Detect which cell encompasses the target text, then output its (x, y) center coordinate. 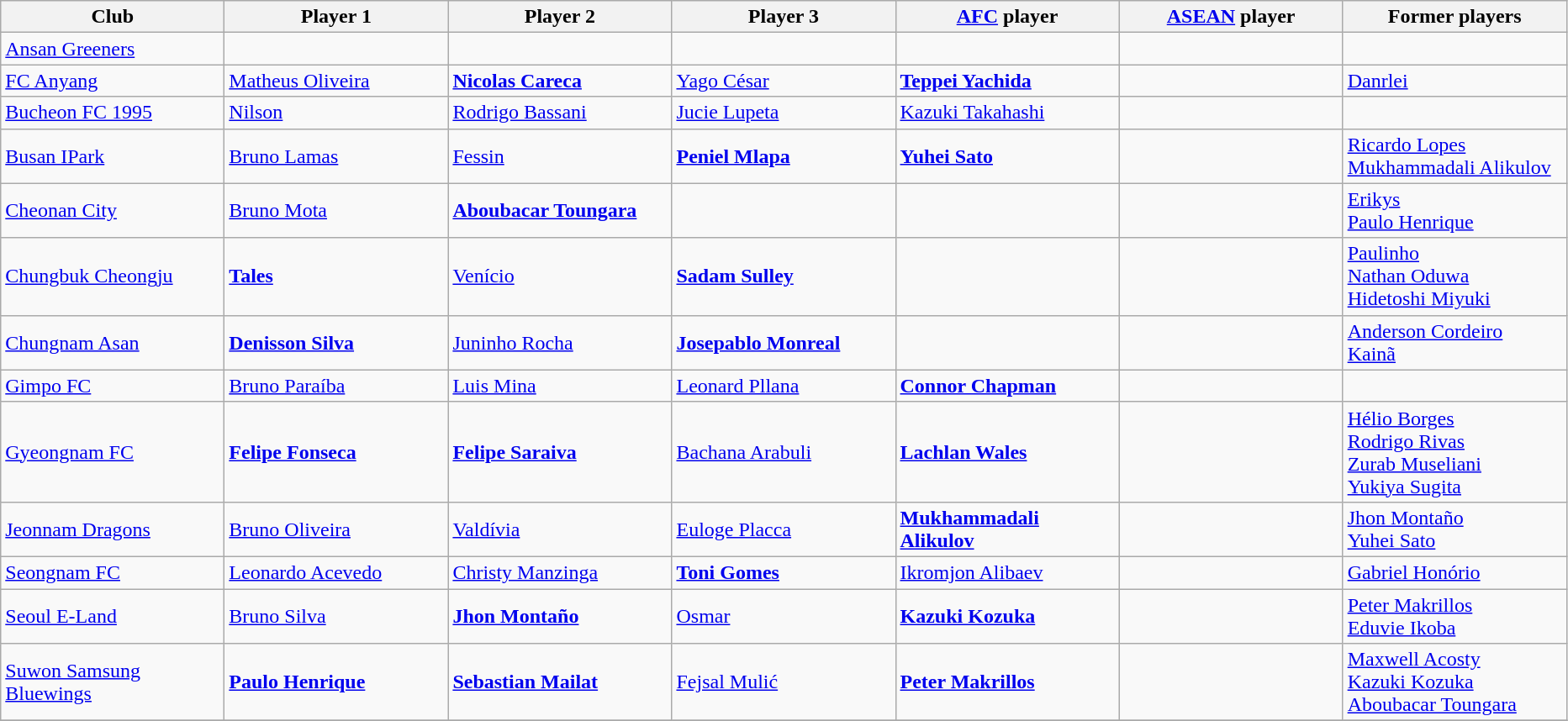
Sadam Sulley (784, 276)
Bucheon FC 1995 (113, 113)
Nicolas Careca (560, 81)
Venício (560, 276)
Maxwell Acosty Kazuki Kozuka Aboubacar Toungara (1454, 682)
Bruno Lamas (336, 156)
Josepablo Monreal (784, 343)
Felipe Fonseca (336, 452)
Busan IPark (113, 156)
Ansan Greeners (113, 49)
Danrlei (1454, 81)
Suwon Samsung Bluewings (113, 682)
Mukhammadali Alikulov (1007, 529)
ASEAN player (1231, 17)
Sebastian Mailat (560, 682)
Cheonan City (113, 210)
Club (113, 17)
Erikys Paulo Henrique (1454, 210)
Player 3 (784, 17)
AFC player (1007, 17)
Ikromjon Alibaev (1007, 572)
Former players (1454, 17)
Bruno Oliveira (336, 529)
Teppei Yachida (1007, 81)
Bruno Mota (336, 210)
Anderson Cordeiro Kainã (1454, 343)
Gabriel Honório (1454, 572)
Tales (336, 276)
Osmar (784, 615)
Yuhei Sato (1007, 156)
Paulinho Nathan Oduwa Hidetoshi Miyuki (1454, 276)
Hélio Borges Rodrigo Rivas Zurab Museliani Yukiya Sugita (1454, 452)
Jucie Lupeta (784, 113)
Toni Gomes (784, 572)
Lachlan Wales (1007, 452)
Leonard Pllana (784, 386)
Yago César (784, 81)
Jeonnam Dragons (113, 529)
Valdívia (560, 529)
Aboubacar Toungara (560, 210)
Chungnam Asan (113, 343)
Bruno Silva (336, 615)
Kazuki Takahashi (1007, 113)
Paulo Henrique (336, 682)
Seoul E-Land (113, 615)
Denisson Silva (336, 343)
Gyeongnam FC (113, 452)
Peter Makrillos (1007, 682)
Bruno Paraíba (336, 386)
Luis Mina (560, 386)
Ricardo Lopes Mukhammadali Alikulov (1454, 156)
Bachana Arabuli (784, 452)
Felipe Saraiva (560, 452)
Peter Makrillos Eduvie Ikoba (1454, 615)
Fejsal Mulić (784, 682)
Player 2 (560, 17)
Jhon Montaño Yuhei Sato (1454, 529)
Player 1 (336, 17)
Nilson (336, 113)
Euloge Placca (784, 529)
Juninho Rocha (560, 343)
Peniel Mlapa (784, 156)
Fessin (560, 156)
Chungbuk Cheongju (113, 276)
Gimpo FC (113, 386)
Connor Chapman (1007, 386)
Matheus Oliveira (336, 81)
Rodrigo Bassani (560, 113)
Christy Manzinga (560, 572)
Kazuki Kozuka (1007, 615)
Jhon Montaño (560, 615)
Seongnam FC (113, 572)
FC Anyang (113, 81)
Leonardo Acevedo (336, 572)
